Return the [X, Y] coordinate for the center point of the cell that contains the specified text.  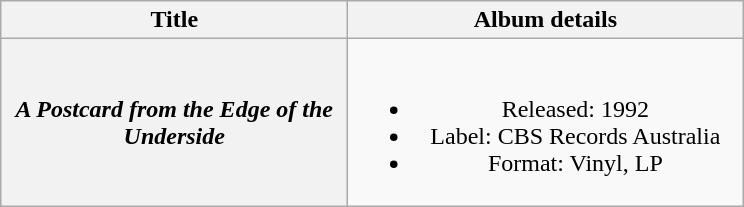
Title [174, 20]
Album details [546, 20]
A Postcard from the Edge of the Underside [174, 122]
Released: 1992Label: CBS Records AustraliaFormat: Vinyl, LP [546, 122]
